Provide the [X, Y] coordinate of the cell's center where the given text is located.  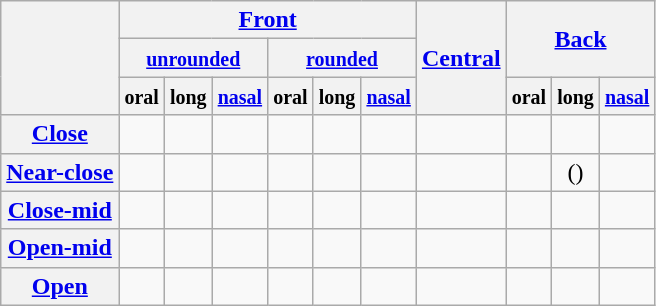
() [576, 172]
Central [461, 58]
Open-mid [60, 248]
Near-close [60, 172]
unrounded [194, 58]
Close-mid [60, 210]
Close [60, 134]
Open [60, 286]
rounded [342, 58]
Back [580, 39]
Front [268, 20]
